Output the (x, y) coordinate of the center of the cell containing the given text.  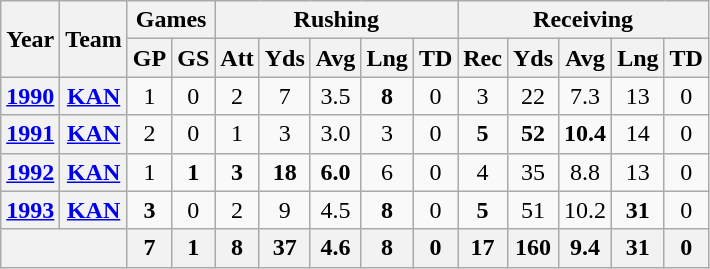
51 (532, 210)
10.4 (586, 134)
14 (638, 134)
3.5 (336, 96)
160 (532, 248)
4 (483, 172)
Team (94, 39)
GP (149, 58)
Receiving (584, 20)
Rushing (336, 20)
3.0 (336, 134)
22 (532, 96)
Year (30, 39)
4.6 (336, 248)
37 (284, 248)
7.3 (586, 96)
10.2 (586, 210)
1991 (30, 134)
Rec (483, 58)
1993 (30, 210)
9.4 (586, 248)
18 (284, 172)
Att (237, 58)
GS (194, 58)
8.8 (586, 172)
52 (532, 134)
1992 (30, 172)
6.0 (336, 172)
17 (483, 248)
6 (387, 172)
9 (284, 210)
35 (532, 172)
Games (170, 20)
4.5 (336, 210)
1990 (30, 96)
